Find where the given text appears and provide that cell's center as [X, Y] coordinate. 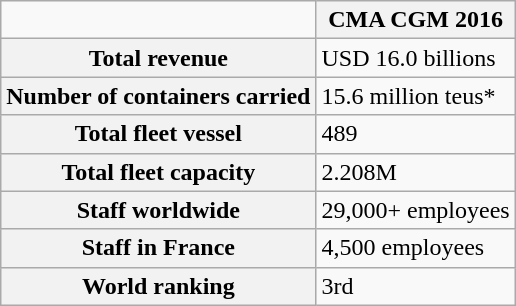
15.6 million teus* [416, 96]
Staff in France [158, 248]
World ranking [158, 286]
29,000+ employees [416, 210]
Staff worldwide [158, 210]
Total revenue [158, 58]
CMA CGM 2016 [416, 20]
Total fleet capacity [158, 172]
3rd [416, 286]
USD 16.0 billions [416, 58]
4,500 employees [416, 248]
489 [416, 134]
2.208M [416, 172]
Total fleet vessel [158, 134]
Number of containers carried [158, 96]
